Search for the cell housing the specified text and yield its [X, Y] center coordinate. 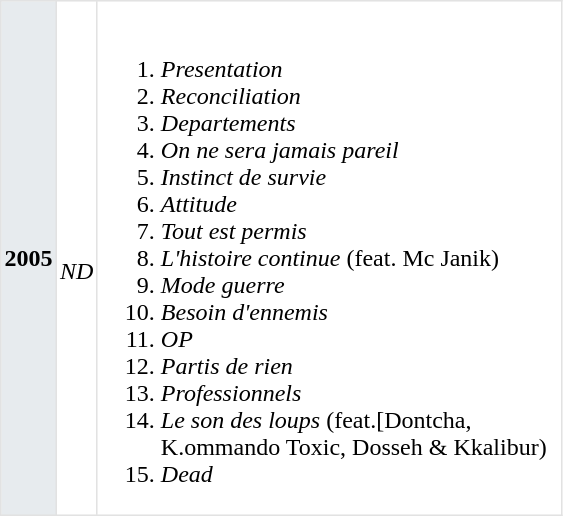
ND [76, 258]
2005 [29, 258]
